Locate the cell with the specified text and output its [X, Y] center coordinate. 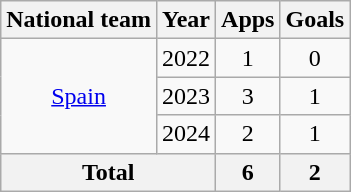
Year [186, 20]
Total [108, 172]
0 [315, 58]
Goals [315, 20]
3 [248, 96]
2023 [186, 96]
6 [248, 172]
National team [79, 20]
2024 [186, 134]
Apps [248, 20]
Spain [79, 96]
2022 [186, 58]
